Search for the cell housing the specified text and yield its [X, Y] center coordinate. 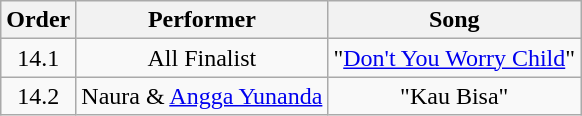
"Don't You Worry Child" [454, 58]
14.1 [38, 58]
"Kau Bisa" [454, 96]
All Finalist [202, 58]
Order [38, 20]
Performer [202, 20]
Song [454, 20]
Naura & Angga Yunanda [202, 96]
14.2 [38, 96]
